Pinpoint the cell where the given text exists, returning its [X, Y] midpoint coordinate. 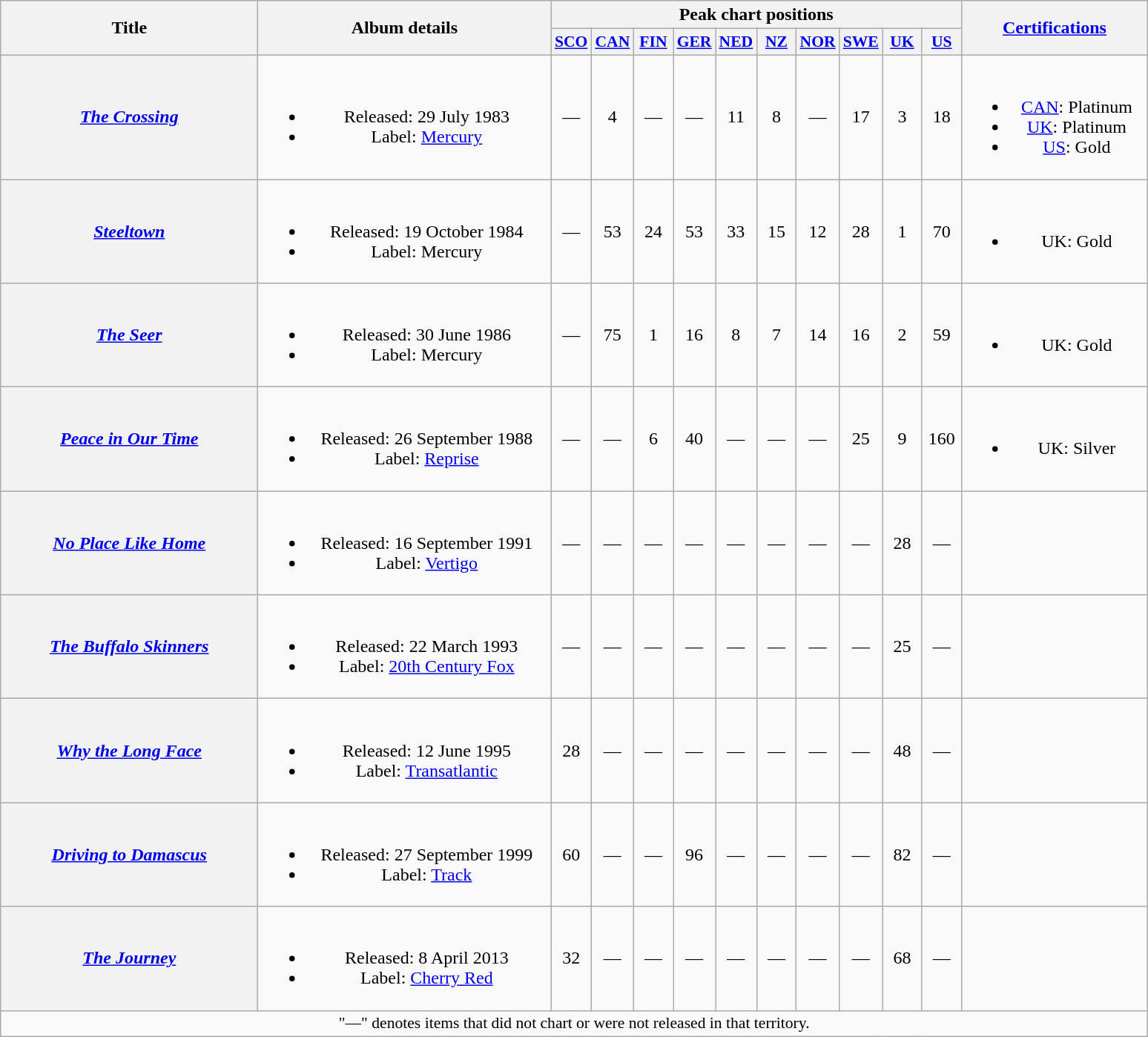
Released: 12 June 1995Label: Transatlantic [405, 751]
Released: 22 March 1993Label: 20th Century Fox [405, 647]
Driving to Damascus [129, 855]
NED [736, 42]
24 [653, 231]
12 [818, 231]
6 [653, 439]
32 [571, 958]
18 [942, 117]
The Crossing [129, 117]
68 [902, 958]
CAN: PlatinumUK: PlatinumUS: Gold [1055, 117]
160 [942, 439]
The Seer [129, 335]
CAN [613, 42]
GER [694, 42]
Released: 29 July 1983Label: Mercury [405, 117]
4 [613, 117]
Steeltown [129, 231]
Released: 30 June 1986Label: Mercury [405, 335]
59 [942, 335]
"—" denotes items that did not chart or were not released in that territory. [574, 1024]
Released: 16 September 1991Label: Vertigo [405, 543]
Released: 8 April 2013Label: Cherry Red [405, 958]
Album details [405, 28]
Peak chart positions [756, 15]
Released: 19 October 1984Label: Mercury [405, 231]
The Buffalo Skinners [129, 647]
17 [861, 117]
SCO [571, 42]
40 [694, 439]
9 [902, 439]
No Place Like Home [129, 543]
82 [902, 855]
33 [736, 231]
Released: 26 September 1988Label: Reprise [405, 439]
Certifications [1055, 28]
UK: Silver [1055, 439]
Peace in Our Time [129, 439]
FIN [653, 42]
14 [818, 335]
7 [776, 335]
NOR [818, 42]
60 [571, 855]
96 [694, 855]
3 [902, 117]
75 [613, 335]
US [942, 42]
NZ [776, 42]
Why the Long Face [129, 751]
70 [942, 231]
15 [776, 231]
2 [902, 335]
Title [129, 28]
11 [736, 117]
The Journey [129, 958]
48 [902, 751]
SWE [861, 42]
UK [902, 42]
Released: 27 September 1999Label: Track [405, 855]
